Return (x, y) of the center of cell containing provided text 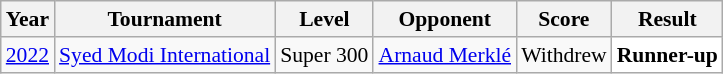
Level (324, 19)
Opponent (444, 19)
Runner-up (668, 55)
Score (564, 19)
Tournament (164, 19)
Arnaud Merklé (444, 55)
Year (28, 19)
2022 (28, 55)
Super 300 (324, 55)
Syed Modi International (164, 55)
Withdrew (564, 55)
Result (668, 19)
